Output the (X, Y) coordinate of the center of the cell containing the given text.  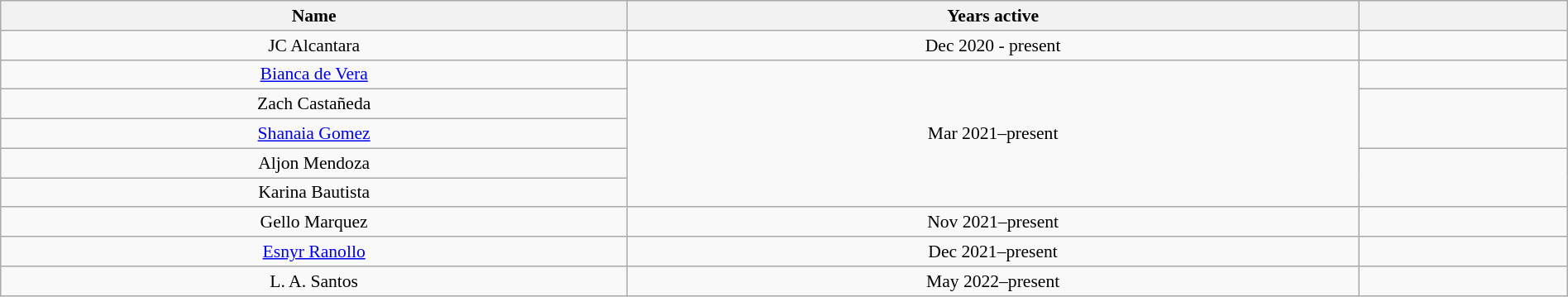
Shanaia Gomez (314, 134)
May 2022–present (993, 281)
Dec 2021–present (993, 251)
Bianca de Vera (314, 74)
Years active (993, 16)
JC Alcantara (314, 46)
Aljon Mendoza (314, 163)
L. A. Santos (314, 281)
Zach Castañeda (314, 104)
Nov 2021–present (993, 223)
Name (314, 16)
Esnyr Ranollo (314, 251)
Gello Marquez (314, 223)
Dec 2020 - present (993, 46)
Mar 2021–present (993, 133)
Karina Bautista (314, 193)
